From the cell containing the given text, extract its center point as [x, y] coordinate. 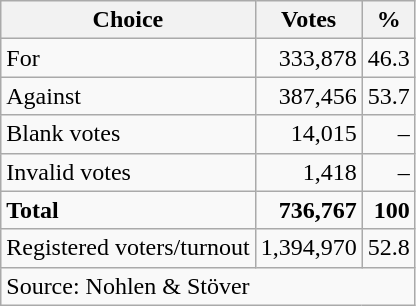
Votes [308, 20]
Source: Nohlen & Stöver [208, 286]
For [128, 58]
1,418 [308, 172]
52.8 [388, 248]
% [388, 20]
Invalid votes [128, 172]
46.3 [388, 58]
100 [388, 210]
Registered voters/turnout [128, 248]
Against [128, 96]
14,015 [308, 134]
Choice [128, 20]
Total [128, 210]
333,878 [308, 58]
387,456 [308, 96]
Blank votes [128, 134]
736,767 [308, 210]
1,394,970 [308, 248]
53.7 [388, 96]
